Detect which cell encompasses the target text, then output its [x, y] center coordinate. 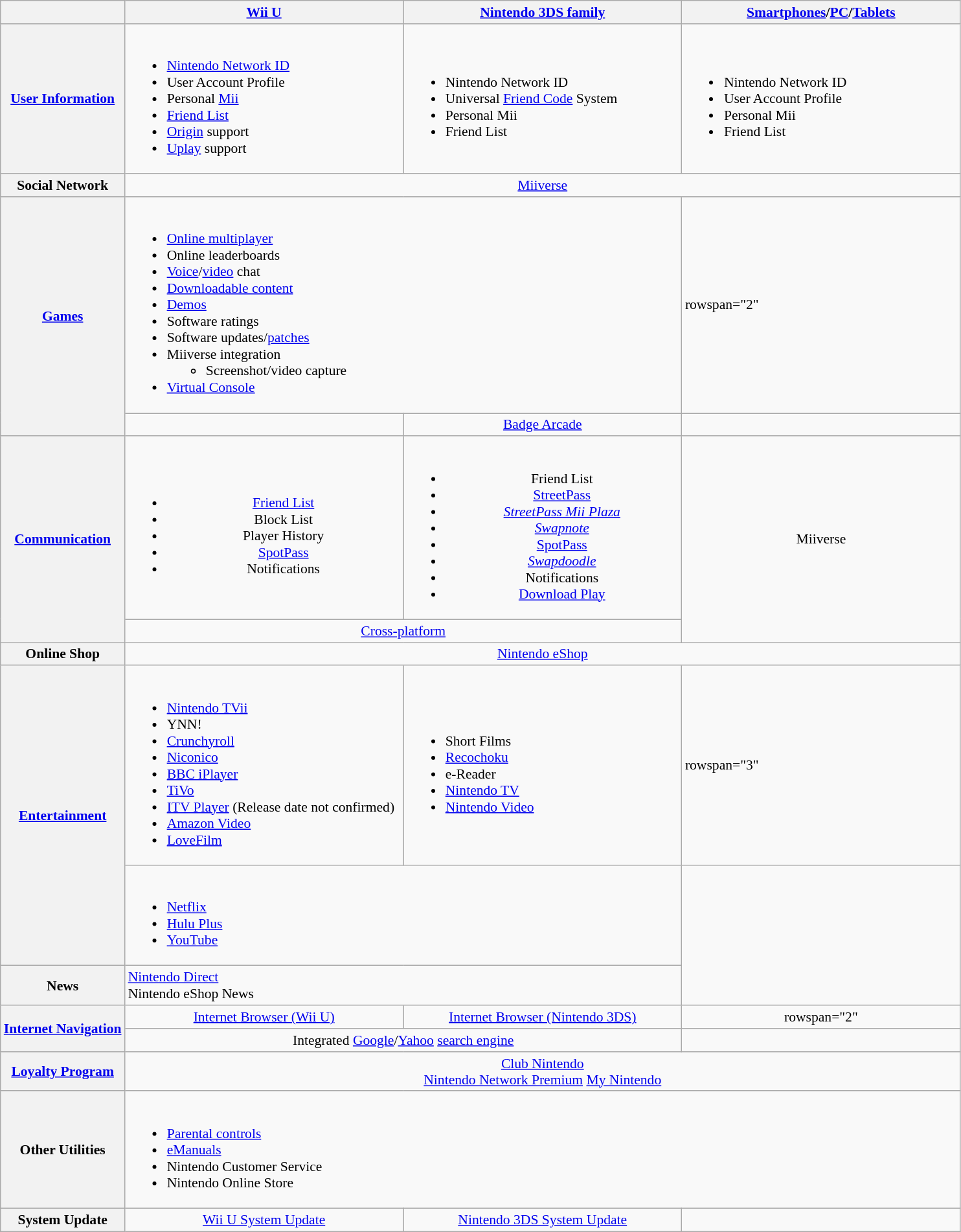
Other Utilities [63, 1150]
Club NintendoNintendo Network Premium My Nintendo [543, 1071]
Smartphones/PC/Tablets [821, 12]
Games [63, 316]
Nintendo DirectNintendo eShop News [403, 986]
User Information [63, 99]
Loyalty Program [63, 1071]
Online Shop [63, 654]
Friend List StreetPassStreetPass Mii PlazaSwapnote SpotPassSwapdoodleNotificationsDownload Play [543, 529]
Nintendo 3DS System Update [543, 1220]
Nintendo 3DS family [543, 12]
Netflix Hulu Plus YouTube [403, 916]
Short FilmsRecochoku e-Reader Nintendo TV Nintendo Video [543, 766]
rowspan="3" [821, 766]
Wii U [264, 12]
Internet Browser (Nintendo 3DS) [543, 1017]
Cross-platform [403, 631]
Badge Arcade [543, 425]
Parental controlseManualsNintendo Customer Service Nintendo Online Store [543, 1150]
Communication [63, 540]
Nintendo Network ID Universal Friend Code System Personal Mii Friend List [543, 99]
Nintendo TViiYNN! Crunchyroll Niconico BBC iPlayer TiVo ITV Player (Release date not confirmed)Amazon Video LoveFilm [264, 766]
Integrated Google/Yahoo search engine [403, 1040]
Wii U System Update [264, 1220]
Nintendo Network ID User Account Profile Personal Mii Friend List Origin support Uplay support [264, 99]
News [63, 986]
Social Network [63, 186]
Nintendo eShop [543, 654]
Internet Browser (Wii U) [264, 1017]
Friend List Block ListPlayer History SpotPassNotifications [264, 529]
System Update [63, 1220]
Nintendo Network IDUser Account ProfilePersonal Mii Friend List [821, 99]
Entertainment [63, 816]
Internet Navigation [63, 1029]
